From the cell containing the given text, extract its center point as [x, y] coordinate. 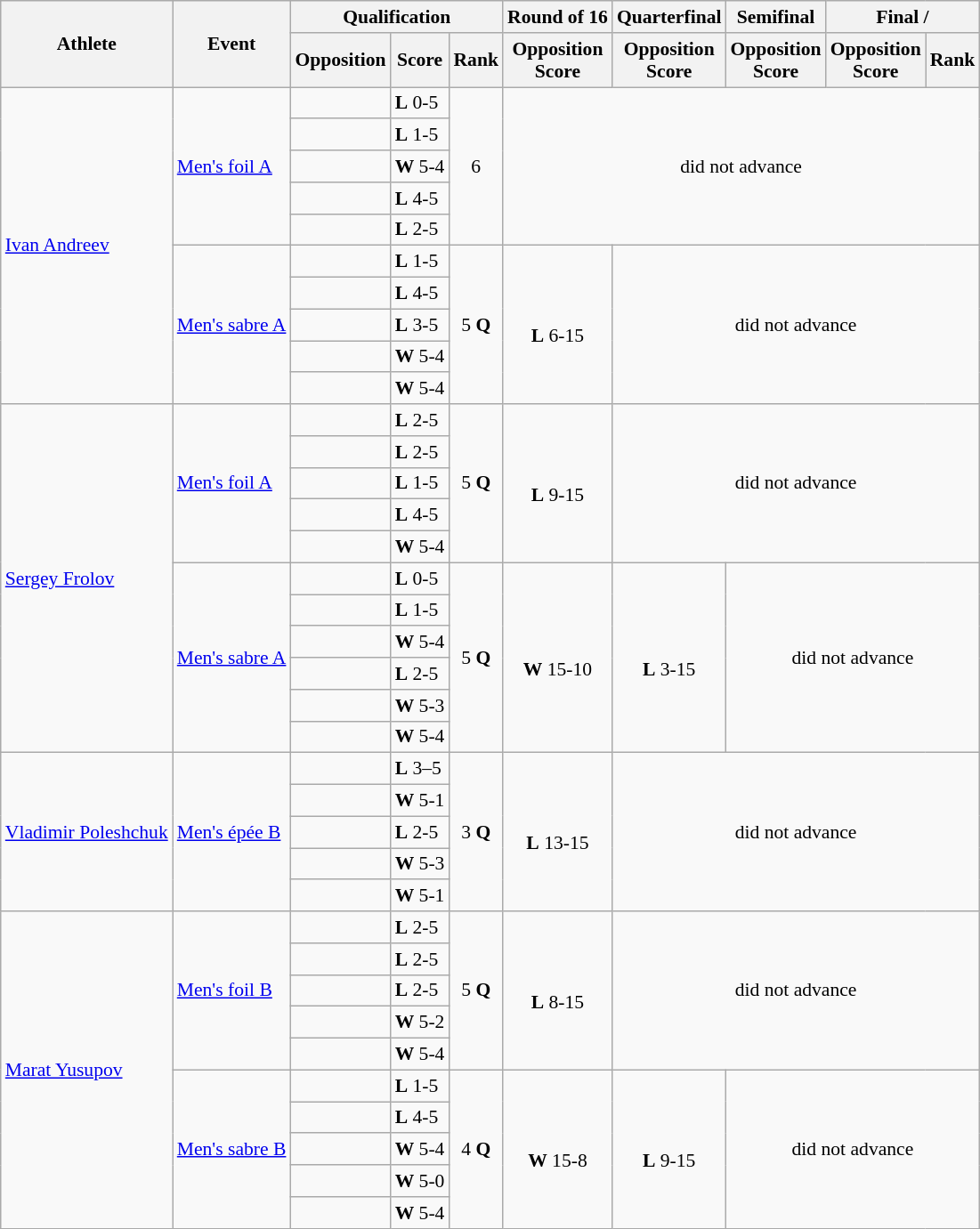
Semifinal [776, 17]
Event [231, 44]
W 15-8 [557, 1149]
L 8-15 [557, 990]
W 15-10 [557, 658]
Athlete [87, 44]
Score [420, 61]
Ivan Andreev [87, 246]
6 [475, 166]
Men's foil B [231, 990]
Qualification [397, 17]
L 6-15 [557, 325]
Vladimir Poleshchuk [87, 832]
Men's sabre B [231, 1149]
W 5-0 [420, 1181]
Marat Yusupov [87, 1070]
L 3-15 [669, 658]
W 5-2 [420, 1023]
Quarterfinal [669, 17]
4 Q [475, 1149]
Final / [903, 17]
Round of 16 [557, 17]
Men's épée B [231, 832]
Opposition [340, 61]
L 3-5 [420, 325]
L 3–5 [420, 769]
3 Q [475, 832]
Sergey Frolov [87, 578]
L 13-15 [557, 832]
